Determine the (x, y) coordinate at the center of the cell enclosing the given text.  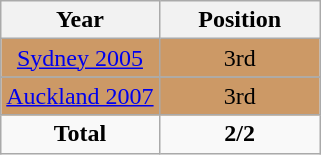
2/2 (240, 134)
Sydney 2005 (80, 58)
Auckland 2007 (80, 96)
Year (80, 20)
Position (240, 20)
Total (80, 134)
